For the text-containing cell, return its midpoint in (X, Y) coordinate format. 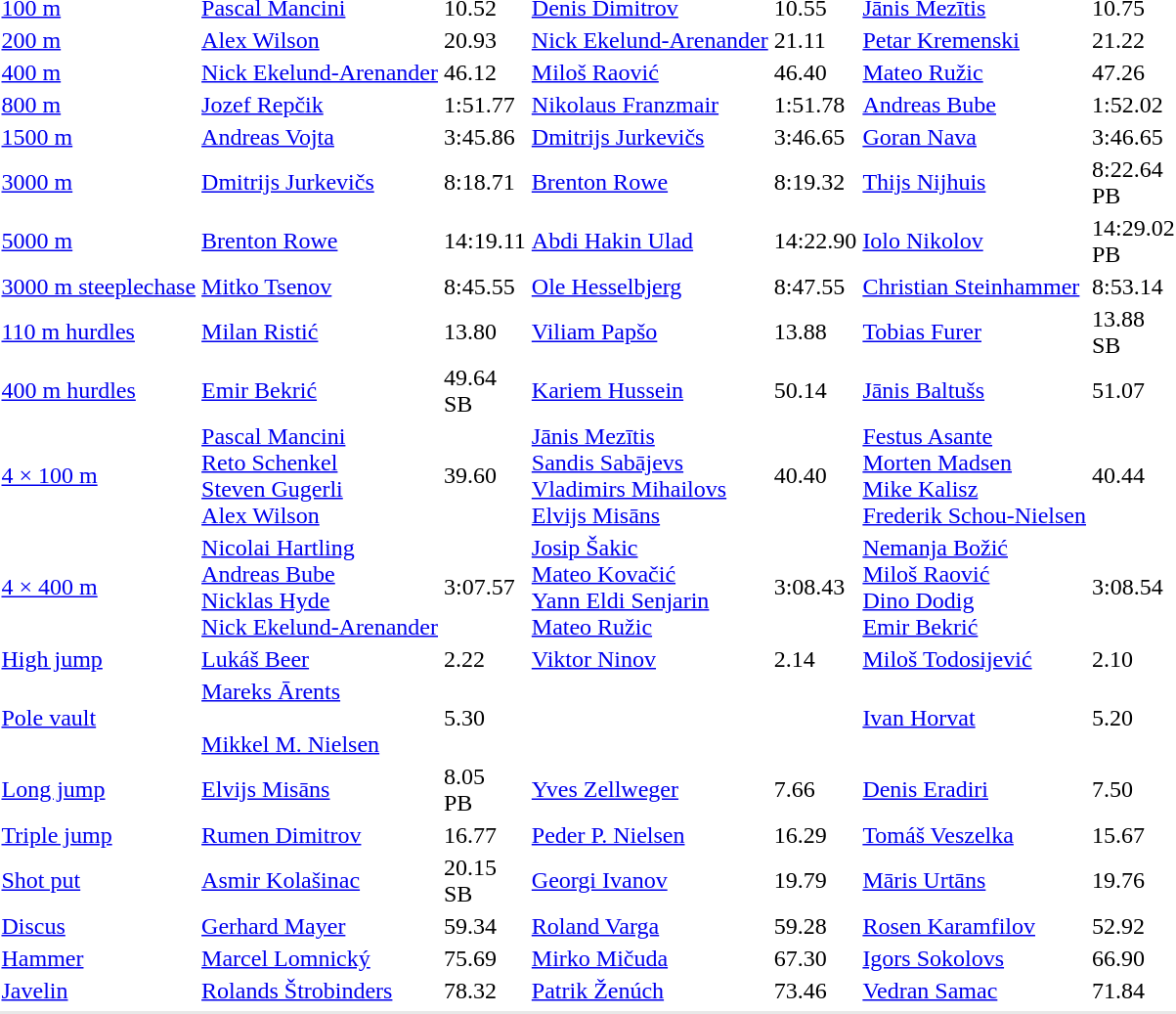
Miloš Todosijević (975, 659)
40.44 (1133, 475)
73.46 (815, 991)
Jānis Baltušs (975, 391)
Josip ŠakicMateo KovačićYann Eldi SenjarinMateo Ružic (649, 587)
20.15SB (485, 880)
47.26 (1133, 72)
Thijs Nijhuis (975, 182)
59.34 (485, 926)
20.93 (485, 40)
16.29 (815, 835)
2.10 (1133, 659)
1:52.02 (1133, 105)
21.11 (815, 40)
Nicolai HartlingAndreas BubeNicklas HydeNick Ekelund-Arenander (321, 587)
Nikolaus Franzmair (649, 105)
8:47.55 (815, 287)
3:08.54 (1133, 587)
Javelin (99, 991)
75.69 (485, 958)
Alex Wilson (321, 40)
16.77 (485, 835)
Discus (99, 926)
3000 m steeplechase (99, 287)
3:07.57 (485, 587)
Jozef Repčik (321, 105)
3000 m (99, 182)
Tomáš Veszelka (975, 835)
5.30 (485, 718)
78.32 (485, 991)
52.92 (1133, 926)
Christian Steinhammer (975, 287)
Rosen Karamfilov (975, 926)
1:51.77 (485, 105)
Mitko Tsenov (321, 287)
Petar Kremenski (975, 40)
Vedran Samac (975, 991)
1:51.78 (815, 105)
Pascal ManciniReto SchenkelSteven GugerliAlex Wilson (321, 475)
Hammer (99, 958)
Shot put (99, 880)
8:18.71 (485, 182)
Kariem Hussein (649, 391)
15.67 (1133, 835)
Asmir Kolašinac (321, 880)
19.76 (1133, 880)
8:22.64PB (1133, 182)
Ivan Horvat (975, 718)
Peder P. Nielsen (649, 835)
14:19.11 (485, 241)
8.05PB (485, 790)
Tobias Furer (975, 332)
Georgi Ivanov (649, 880)
200 m (99, 40)
800 m (99, 105)
19.79 (815, 880)
Miloš Raović (649, 72)
Milan Ristić (321, 332)
8:53.14 (1133, 287)
21.22 (1133, 40)
Māris Urtāns (975, 880)
110 m hurdles (99, 332)
40.40 (815, 475)
Ole Hesselbjerg (649, 287)
Yves Zellweger (649, 790)
Denis Eradiri (975, 790)
Patrik Ženúch (649, 991)
Lukáš Beer (321, 659)
400 m (99, 72)
400 m hurdles (99, 391)
59.28 (815, 926)
51.07 (1133, 391)
8:19.32 (815, 182)
71.84 (1133, 991)
50.14 (815, 391)
Festus AsanteMorten MadsenMike KaliszFrederik Schou-Nielsen (975, 475)
46.12 (485, 72)
Rumen Dimitrov (321, 835)
Rolands Štrobinders (321, 991)
Elvijs Misāns (321, 790)
Andreas Vojta (321, 137)
13.80 (485, 332)
39.60 (485, 475)
14:29.02PB (1133, 241)
Pole vault (99, 718)
Jānis MezītisSandis SabājevsVladimirs MihailovsElvijs Misāns (649, 475)
2.14 (815, 659)
Long jump (99, 790)
7.50 (1133, 790)
2.22 (485, 659)
Emir Bekrić (321, 391)
3:45.86 (485, 137)
7.66 (815, 790)
Viliam Papšo (649, 332)
5000 m (99, 241)
Mirko Mičuda (649, 958)
Iolo Nikolov (975, 241)
8:45.55 (485, 287)
5.20 (1133, 718)
High jump (99, 659)
67.30 (815, 958)
3:08.43 (815, 587)
Abdi Hakin Ulad (649, 241)
Gerhard Mayer (321, 926)
Nemanja BožićMiloš RaovićDino DodigEmir Bekrić (975, 587)
Mareks ĀrentsMikkel M. Nielsen (321, 718)
Andreas Bube (975, 105)
46.40 (815, 72)
Igors Sokolovs (975, 958)
1500 m (99, 137)
Mateo Ružic (975, 72)
Viktor Ninov (649, 659)
13.88 (815, 332)
Roland Varga (649, 926)
Goran Nava (975, 137)
4 × 100 m (99, 475)
66.90 (1133, 958)
Triple jump (99, 835)
14:22.90 (815, 241)
Marcel Lomnický (321, 958)
4 × 400 m (99, 587)
49.64SB (485, 391)
13.88SB (1133, 332)
